Scan for the cell matching the given text and deliver its [x, y] coordinate at center. 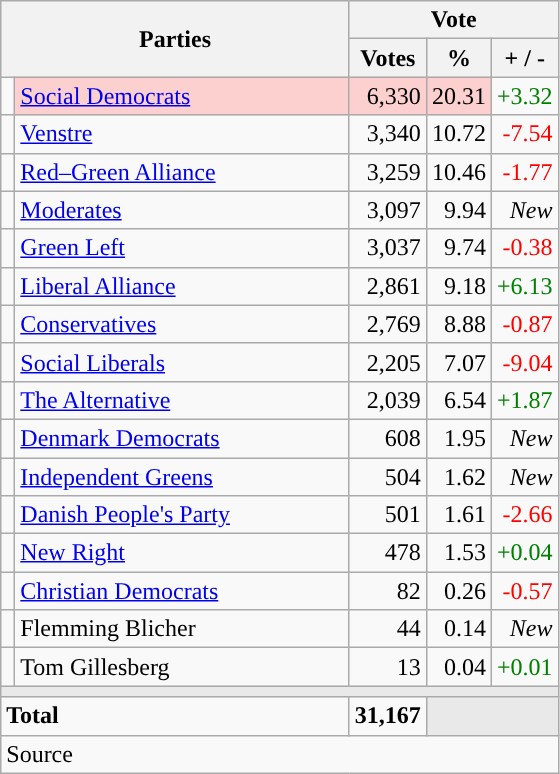
+0.04 [524, 553]
Social Liberals [182, 362]
10.46 [458, 172]
1.61 [458, 515]
Flemming Blicher [182, 629]
+ / - [524, 58]
3,259 [388, 172]
+6.13 [524, 286]
1.95 [458, 438]
-9.04 [524, 362]
+0.01 [524, 667]
Christian Democrats [182, 591]
Independent Greens [182, 477]
8.88 [458, 324]
Conservatives [182, 324]
-0.38 [524, 248]
Votes [388, 58]
608 [388, 438]
-1.77 [524, 172]
6,330 [388, 96]
1.62 [458, 477]
Venstre [182, 134]
2,861 [388, 286]
501 [388, 515]
-0.57 [524, 591]
504 [388, 477]
478 [388, 553]
2,205 [388, 362]
Moderates [182, 210]
3,097 [388, 210]
0.14 [458, 629]
13 [388, 667]
9.94 [458, 210]
Parties [176, 39]
3,340 [388, 134]
9.18 [458, 286]
Denmark Democrats [182, 438]
6.54 [458, 400]
-7.54 [524, 134]
-0.87 [524, 324]
The Alternative [182, 400]
20.31 [458, 96]
Total [176, 716]
Vote [454, 20]
+3.32 [524, 96]
New Right [182, 553]
2,039 [388, 400]
2,769 [388, 324]
Source [280, 754]
44 [388, 629]
3,037 [388, 248]
+1.87 [524, 400]
9.74 [458, 248]
10.72 [458, 134]
82 [388, 591]
Liberal Alliance [182, 286]
0.26 [458, 591]
Red–Green Alliance [182, 172]
31,167 [388, 716]
Green Left [182, 248]
1.53 [458, 553]
% [458, 58]
Danish People's Party [182, 515]
0.04 [458, 667]
7.07 [458, 362]
-2.66 [524, 515]
Tom Gillesberg [182, 667]
Social Democrats [182, 96]
